Capture the cell that displays the provided text and extract its [X, Y] central coordinate. 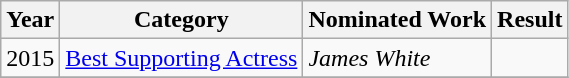
2015 [30, 58]
James White [398, 58]
Year [30, 20]
Result [530, 20]
Category [182, 20]
Best Supporting Actress [182, 58]
Nominated Work [398, 20]
